Provide the (X, Y) coordinate of the cell's center where the given text is located.  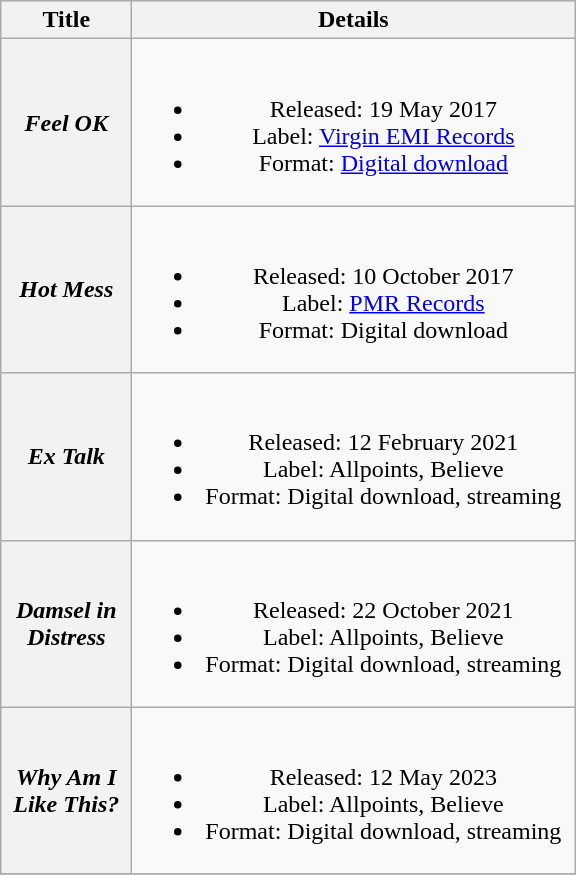
Feel OK (66, 122)
Damsel in Distress (66, 624)
Released: 12 May 2023Label: Allpoints, BelieveFormat: Digital download, streaming (354, 790)
Released: 22 October 2021Label: Allpoints, BelieveFormat: Digital download, streaming (354, 624)
Title (66, 20)
Why Am I Like This? (66, 790)
Ex Talk (66, 456)
Details (354, 20)
Released: 12 February 2021Label: Allpoints, BelieveFormat: Digital download, streaming (354, 456)
Hot Mess (66, 290)
Released: 19 May 2017Label: Virgin EMI RecordsFormat: Digital download (354, 122)
Released: 10 October 2017Label: PMR RecordsFormat: Digital download (354, 290)
